Scan for the cell matching the given text and deliver its (x, y) coordinate at center. 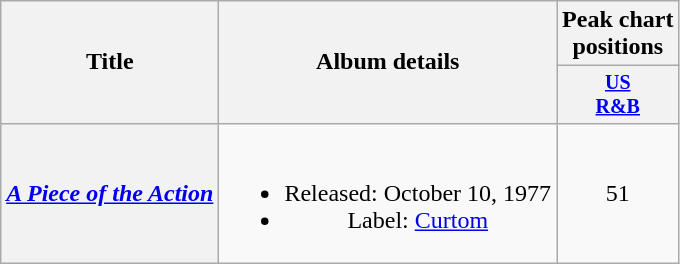
Album details (388, 62)
Peak chartpositions (618, 34)
A Piece of the Action (110, 193)
Released: October 10, 1977Label: Curtom (388, 193)
51 (618, 193)
USR&B (618, 94)
Title (110, 62)
